Locate the cell with the specified text and output its [x, y] center coordinate. 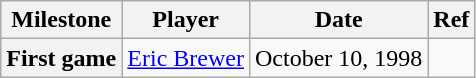
Milestone [62, 20]
Ref [452, 20]
Date [338, 20]
Player [186, 20]
First game [62, 58]
Eric Brewer [186, 58]
October 10, 1998 [338, 58]
